Find where the given text appears and provide that cell's center as (X, Y) coordinate. 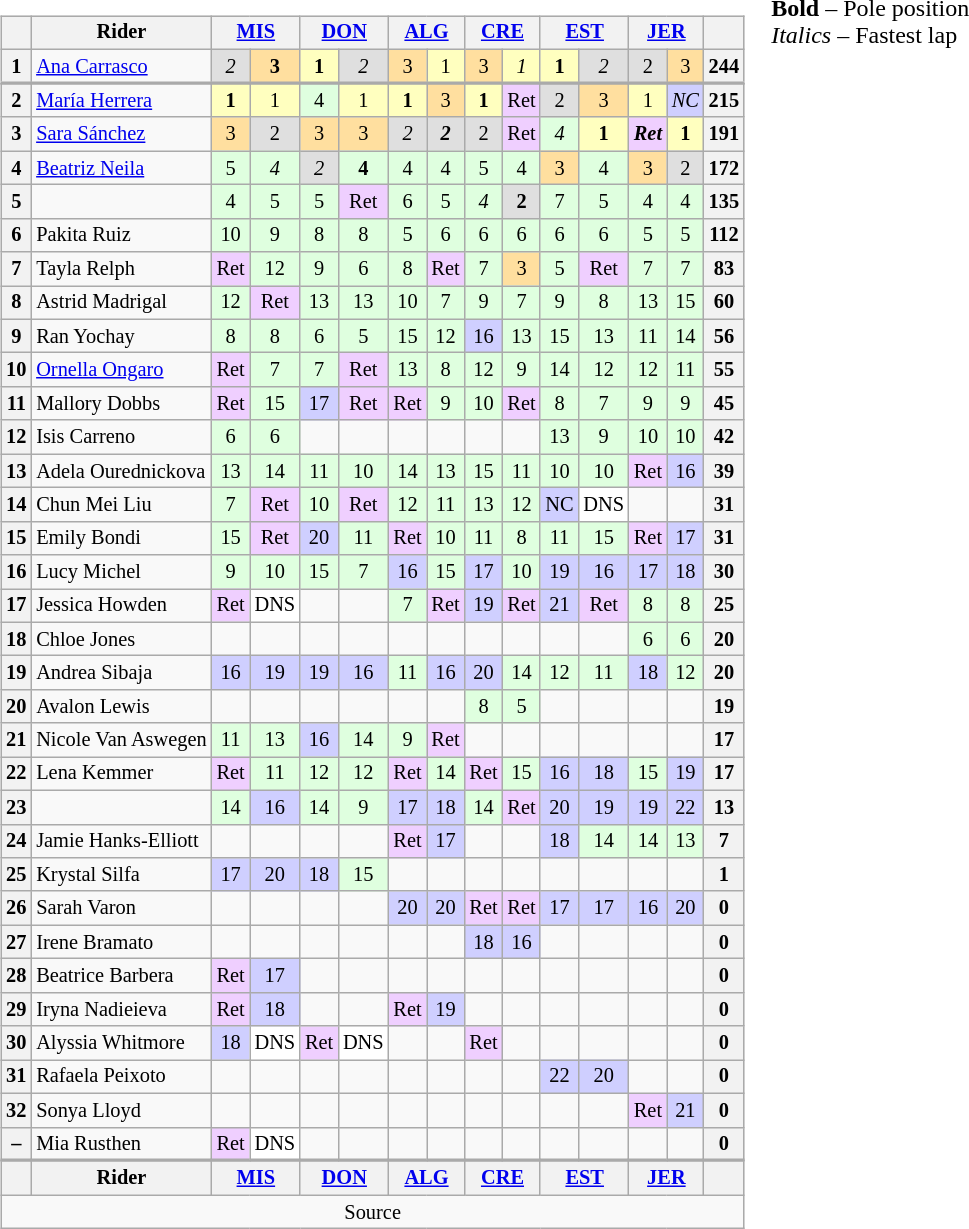
27 (16, 942)
Iryna Nadieieva (121, 1009)
Tayla Relph (121, 269)
26 (16, 908)
112 (724, 235)
Emily Bondi (121, 538)
32 (16, 1110)
135 (724, 202)
Lena Kemmer (121, 774)
39 (724, 471)
Mia Rusthen (121, 1144)
Irene Bramato (121, 942)
Isis Carreno (121, 437)
Pakita Ruiz (121, 235)
55 (724, 370)
Chun Mei Liu (121, 505)
Beatrice Barbera (121, 976)
Jamie Hanks-Elliott (121, 841)
Beatriz Neila (121, 168)
Ran Yochay (121, 336)
42 (724, 437)
Andrea Sibaja (121, 673)
60 (724, 303)
Alyssia Whitmore (121, 1043)
– (16, 1144)
Nicole Van Aswegen (121, 740)
Sarah Varon (121, 908)
Source (372, 1212)
24 (16, 841)
23 (16, 807)
Chloe Jones (121, 639)
Adela Ourednickova (121, 471)
244 (724, 66)
Ana Carrasco (121, 66)
215 (724, 101)
María Herrera (121, 101)
Lucy Michel (121, 572)
Astrid Madrigal (121, 303)
Sara Sánchez (121, 134)
Ornella Ongaro (121, 370)
Krystal Silfa (121, 875)
56 (724, 336)
29 (16, 1009)
83 (724, 269)
Sonya Lloyd (121, 1110)
Jessica Howden (121, 606)
28 (16, 976)
Avalon Lewis (121, 707)
Mallory Dobbs (121, 404)
Rafaela Peixoto (121, 1077)
172 (724, 168)
45 (724, 404)
191 (724, 134)
